Identify which cell holds the provided text, then report its (x, y) central coordinate. 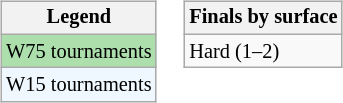
W15 tournaments (78, 85)
W75 tournaments (78, 51)
Finals by surface (263, 18)
Legend (78, 18)
Hard (1–2) (263, 51)
